Determine the [x, y] coordinate at the center of the cell enclosing the given text.  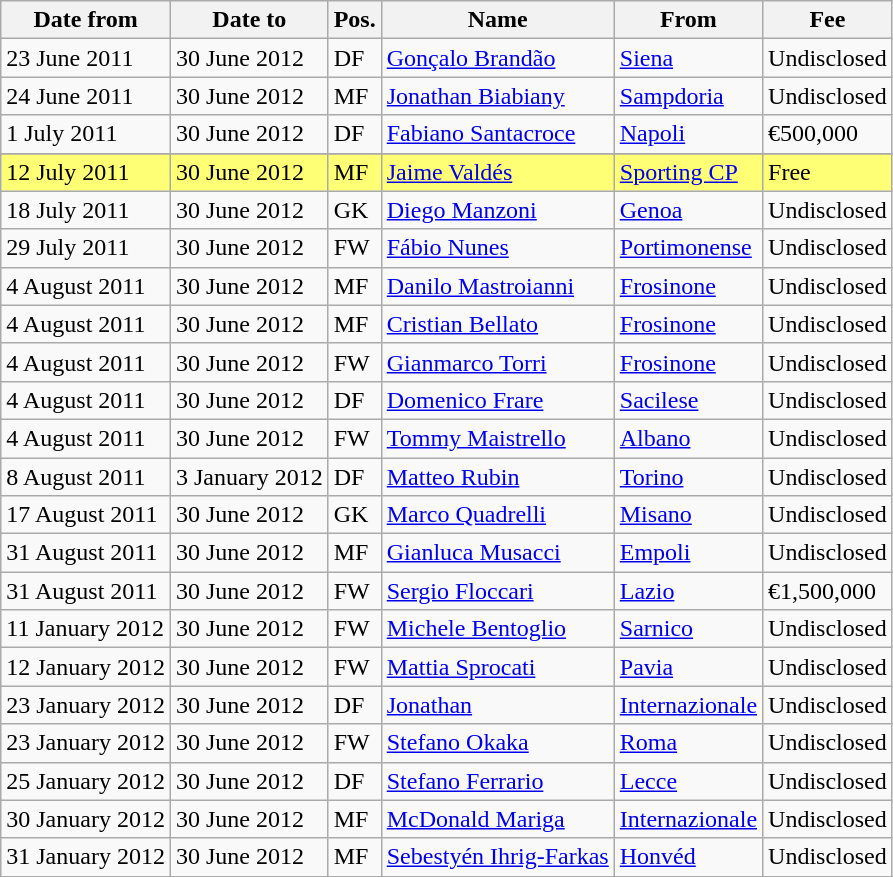
Jonathan Biabiany [498, 96]
Fábio Nunes [498, 248]
8 August 2011 [86, 477]
17 August 2011 [86, 515]
18 July 2011 [86, 210]
1 July 2011 [86, 134]
From [688, 20]
Michele Bentoglio [498, 629]
Date to [249, 20]
Diego Manzoni [498, 210]
Fee [828, 20]
23 June 2011 [86, 58]
Portimonense [688, 248]
Lazio [688, 591]
Matteo Rubin [498, 477]
Jaime Valdés [498, 172]
Stefano Okaka [498, 743]
Empoli [688, 553]
Sergio Floccari [498, 591]
€500,000 [828, 134]
12 January 2012 [86, 667]
Genoa [688, 210]
Lecce [688, 781]
24 June 2011 [86, 96]
Sporting CP [688, 172]
Stefano Ferrario [498, 781]
Sampdoria [688, 96]
Danilo Mastroianni [498, 286]
Gianluca Musacci [498, 553]
Sarnico [688, 629]
31 January 2012 [86, 857]
Date from [86, 20]
Gonçalo Brandão [498, 58]
30 January 2012 [86, 819]
Siena [688, 58]
Mattia Sprocati [498, 667]
Roma [688, 743]
Fabiano Santacroce [498, 134]
Pos. [354, 20]
Pavia [688, 667]
3 January 2012 [249, 477]
Cristian Bellato [498, 324]
€1,500,000 [828, 591]
Sacilese [688, 400]
Sebestyén Ihrig-Farkas [498, 857]
McDonald Mariga [498, 819]
Name [498, 20]
29 July 2011 [86, 248]
11 January 2012 [86, 629]
Misano [688, 515]
Albano [688, 438]
Jonathan [498, 705]
Napoli [688, 134]
25 January 2012 [86, 781]
12 July 2011 [86, 172]
Torino [688, 477]
Gianmarco Torri [498, 362]
Marco Quadrelli [498, 515]
Domenico Frare [498, 400]
Free [828, 172]
Honvéd [688, 857]
Tommy Maistrello [498, 438]
